Search for the cell housing the specified text and yield its (X, Y) center coordinate. 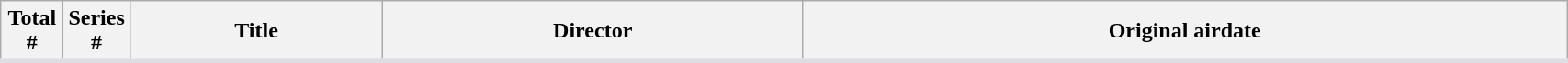
Total# (32, 31)
Original airdate (1185, 31)
Title (255, 31)
Series# (96, 31)
Director (593, 31)
